Provide the (X, Y) coordinate of the cell's center where the given text is located.  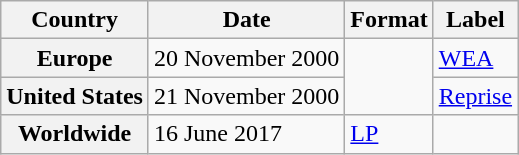
Europe (75, 58)
21 November 2000 (246, 96)
Format (389, 20)
Label (475, 20)
United States (75, 96)
Country (75, 20)
16 June 2017 (246, 134)
Date (246, 20)
LP (389, 134)
20 November 2000 (246, 58)
Reprise (475, 96)
Worldwide (75, 134)
WEA (475, 58)
